Find where the given text appears and provide that cell's center as (X, Y) coordinate. 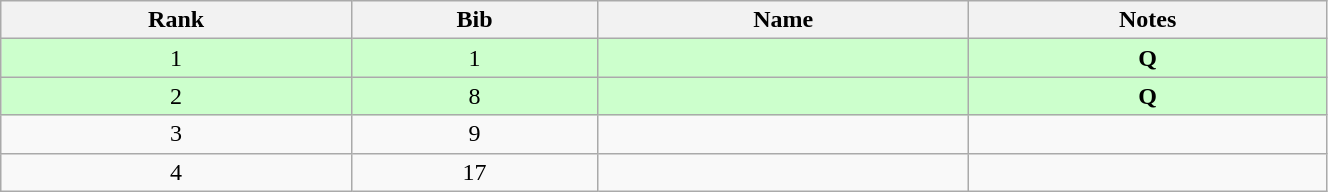
9 (474, 134)
3 (176, 134)
17 (474, 172)
Rank (176, 20)
Notes (1148, 20)
Name (784, 20)
4 (176, 172)
2 (176, 96)
Bib (474, 20)
8 (474, 96)
